From the cell containing the given text, extract its center point as [X, Y] coordinate. 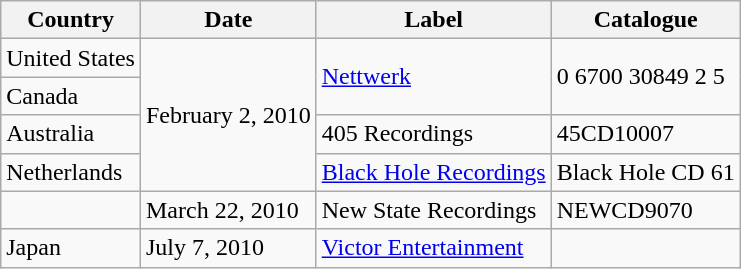
July 7, 2010 [228, 248]
March 22, 2010 [228, 210]
Country [71, 20]
45CD10007 [646, 134]
Date [228, 20]
Catalogue [646, 20]
Netherlands [71, 172]
Japan [71, 248]
Label [434, 20]
February 2, 2010 [228, 115]
0 6700 30849 2 5 [646, 77]
Victor Entertainment [434, 248]
Black Hole Recordings [434, 172]
Australia [71, 134]
Black Hole CD 61 [646, 172]
Nettwerk [434, 77]
New State Recordings [434, 210]
NEWCD9070 [646, 210]
405 Recordings [434, 134]
Canada [71, 96]
United States [71, 58]
